Return the [X, Y] coordinate for the center point of the cell that contains the specified text.  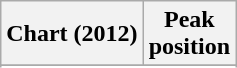
Peakposition [189, 34]
Chart (2012) [72, 34]
